Extract the (X, Y) coordinate from the center of the cell holding the provided text.  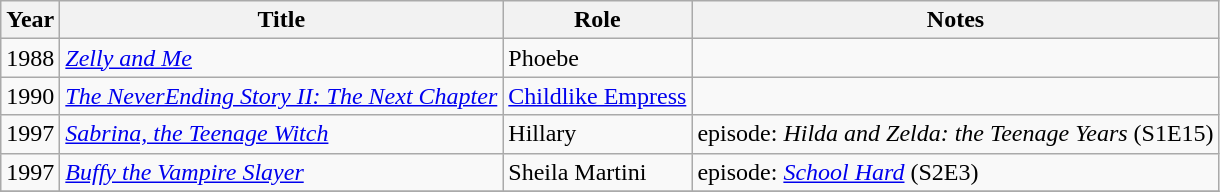
The NeverEnding Story II: The Next Chapter (282, 96)
episode: School Hard (S2E3) (956, 172)
Hillary (598, 134)
Sabrina, the Teenage Witch (282, 134)
Zelly and Me (282, 58)
Phoebe (598, 58)
Buffy the Vampire Slayer (282, 172)
episode: Hilda and Zelda: the Teenage Years (S1E15) (956, 134)
1988 (30, 58)
Role (598, 20)
Year (30, 20)
1990 (30, 96)
Childlike Empress (598, 96)
Sheila Martini (598, 172)
Title (282, 20)
Notes (956, 20)
